Extract the (x, y) coordinate from the center of the cell holding the provided text.  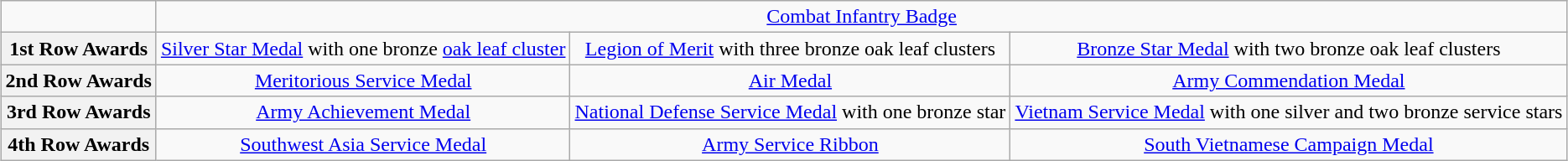
Silver Star Medal with one bronze oak leaf cluster (363, 49)
South Vietnamese Campaign Medal (1289, 144)
2nd Row Awards (79, 80)
Legion of Merit with three bronze oak leaf clusters (790, 49)
Southwest Asia Service Medal (363, 144)
Army Commendation Medal (1289, 80)
Air Medal (790, 80)
Meritorious Service Medal (363, 80)
Bronze Star Medal with two bronze oak leaf clusters (1289, 49)
Vietnam Service Medal with one silver and two bronze service stars (1289, 112)
National Defense Service Medal with one bronze star (790, 112)
Army Service Ribbon (790, 144)
Army Achievement Medal (363, 112)
4th Row Awards (79, 144)
Combat Infantry Badge (862, 17)
3rd Row Awards (79, 112)
1st Row Awards (79, 49)
